For the text-containing cell, return its midpoint in (x, y) coordinate format. 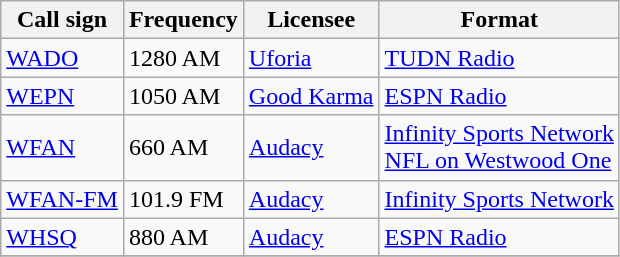
WADO (62, 58)
Frequency (183, 20)
Infinity Sports Network (499, 199)
880 AM (183, 237)
WFAN (62, 148)
Good Karma (311, 96)
WHSQ (62, 237)
TUDN Radio (499, 58)
1050 AM (183, 96)
1280 AM (183, 58)
WFAN-FM (62, 199)
Format (499, 20)
Infinity Sports Network NFL on Westwood One (499, 148)
101.9 FM (183, 199)
660 AM (183, 148)
Licensee (311, 20)
WEPN (62, 96)
Call sign (62, 20)
Uforia (311, 58)
